Scan for the cell matching the given text and deliver its [x, y] coordinate at center. 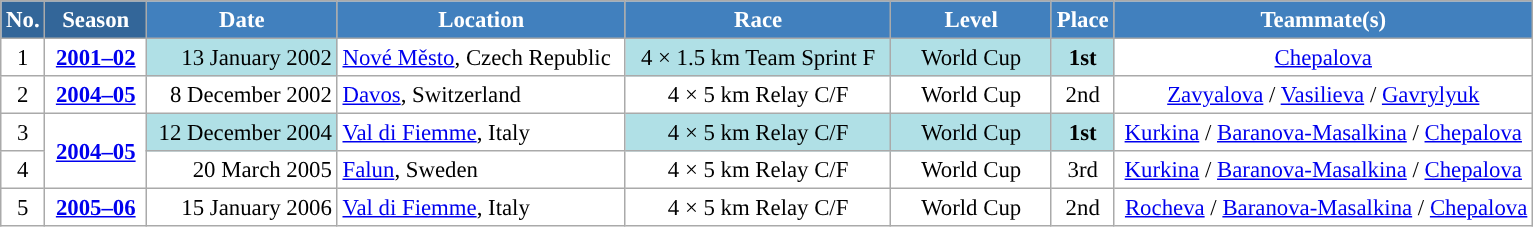
3 [23, 133]
12 December 2004 [242, 133]
3rd [1082, 170]
13 January 2002 [242, 58]
Zavyalova / Vasilieva / Gavrylyuk [1324, 95]
Date [242, 20]
Place [1082, 20]
Davos, Switzerland [481, 95]
Nové Město, Czech Republic [481, 58]
8 December 2002 [242, 95]
No. [23, 20]
Teammate(s) [1324, 20]
Level [972, 20]
4 × 1.5 km Team Sprint F [758, 58]
Race [758, 20]
15 January 2006 [242, 208]
Falun, Sweden [481, 170]
2005–06 [96, 208]
Location [481, 20]
2001–02 [96, 58]
5 [23, 208]
20 March 2005 [242, 170]
4 [23, 170]
Rocheva / Baranova-Masalkina / Chepalova [1324, 208]
2 [23, 95]
1 [23, 58]
Season [96, 20]
Chepalova [1324, 58]
